Provide the [x, y] coordinate of the cell's center where the given text is located.  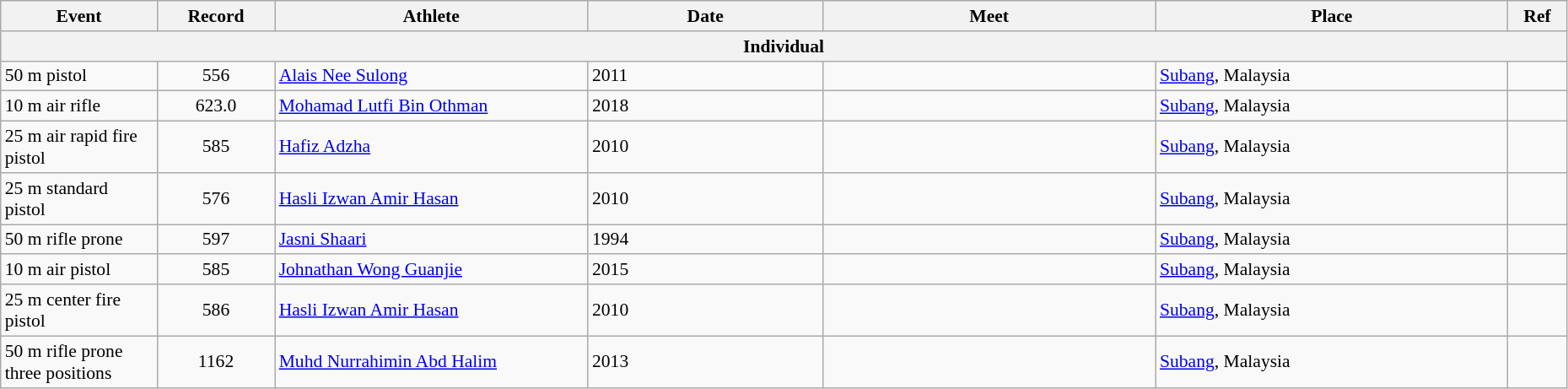
Mohamad Lutfi Bin Othman [432, 106]
2013 [705, 361]
Alais Nee Sulong [432, 76]
50 m pistol [79, 76]
Johnathan Wong Guanjie [432, 270]
1994 [705, 240]
1162 [216, 361]
597 [216, 240]
25 m standard pistol [79, 199]
Record [216, 16]
50 m rifle prone three positions [79, 361]
Athlete [432, 16]
10 m air rifle [79, 106]
Meet [989, 16]
Hafiz Adzha [432, 147]
623.0 [216, 106]
Individual [784, 46]
2011 [705, 76]
576 [216, 199]
2015 [705, 270]
556 [216, 76]
Ref [1538, 16]
50 m rifle prone [79, 240]
25 m air rapid fire pistol [79, 147]
Date [705, 16]
586 [216, 311]
Jasni Shaari [432, 240]
25 m center fire pistol [79, 311]
Event [79, 16]
10 m air pistol [79, 270]
Muhd Nurrahimin Abd Halim [432, 361]
2018 [705, 106]
Place [1332, 16]
